Return the [X, Y] coordinate for the center point of the cell that contains the specified text.  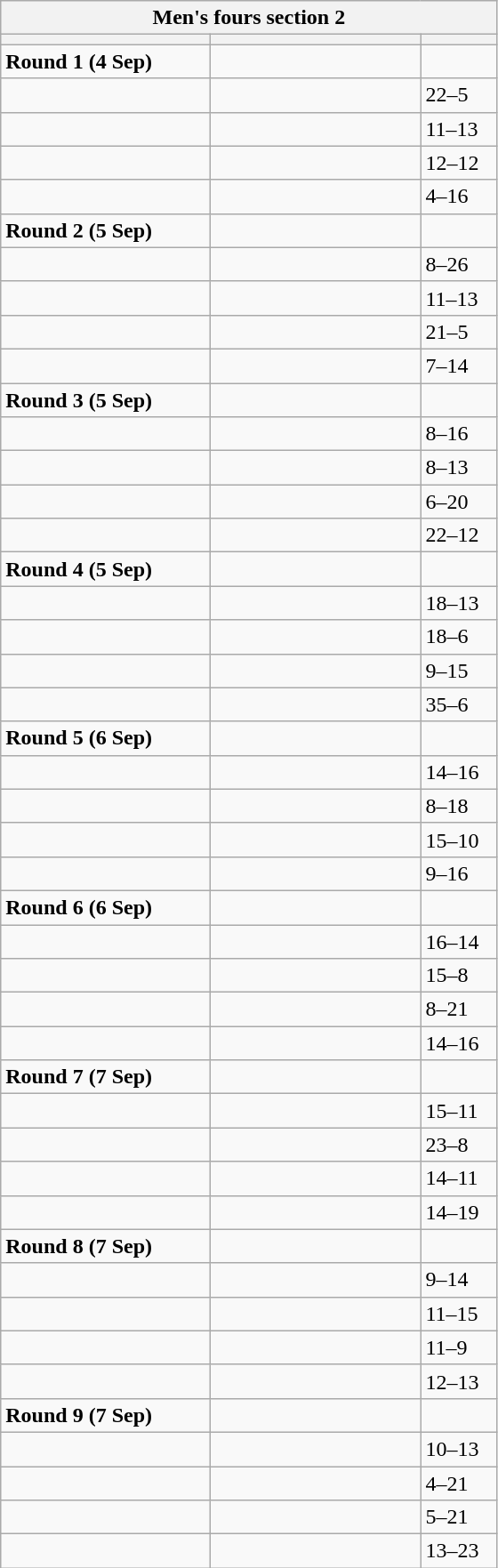
16–14 [459, 942]
Round 9 (7 Sep) [106, 1415]
Round 2 (5 Sep) [106, 230]
15–8 [459, 976]
15–10 [459, 840]
14–19 [459, 1212]
4–21 [459, 1483]
22–5 [459, 95]
5–21 [459, 1517]
8–26 [459, 264]
21–5 [459, 332]
35–6 [459, 704]
9–14 [459, 1280]
Round 7 (7 Sep) [106, 1077]
8–16 [459, 434]
11–9 [459, 1347]
8–13 [459, 468]
Round 8 (7 Sep) [106, 1246]
9–15 [459, 671]
12–12 [459, 163]
Round 3 (5 Sep) [106, 399]
18–13 [459, 603]
23–8 [459, 1145]
Round 4 (5 Sep) [106, 569]
10–13 [459, 1449]
4–16 [459, 197]
8–21 [459, 1009]
11–15 [459, 1314]
22–12 [459, 535]
Round 6 (6 Sep) [106, 907]
6–20 [459, 502]
Men's fours section 2 [249, 18]
9–16 [459, 873]
Round 1 (4 Sep) [106, 61]
14–11 [459, 1178]
18–6 [459, 637]
15–11 [459, 1111]
13–23 [459, 1551]
7–14 [459, 366]
8–18 [459, 806]
Round 5 (6 Sep) [106, 738]
12–13 [459, 1381]
